Return the (x, y) coordinate for the center point of the cell that contains the specified text.  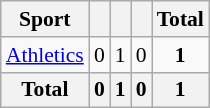
Sport (45, 19)
Athletics (45, 55)
